For the text-containing cell, return its midpoint in [x, y] coordinate format. 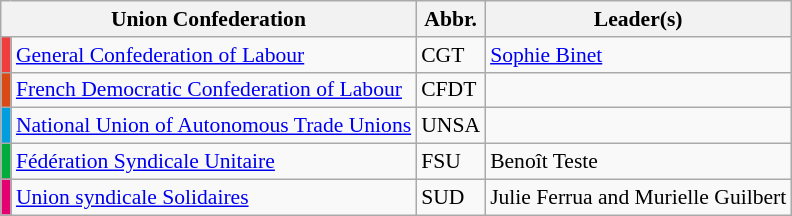
CFDT [450, 90]
Leader(s) [638, 19]
Union Confederation [208, 19]
CGT [450, 55]
UNSA [450, 126]
National Union of Autonomous Trade Unions [214, 126]
French Democratic Confederation of Labour [214, 90]
Union syndicale Solidaires [214, 197]
Abbr. [450, 19]
Fédération Syndicale Unitaire [214, 162]
Sophie Binet [638, 55]
Julie Ferrua and Murielle Guilbert [638, 197]
FSU [450, 162]
Benoît Teste [638, 162]
SUD [450, 197]
General Confederation of Labour [214, 55]
